Detect which cell encompasses the target text, then output its [x, y] center coordinate. 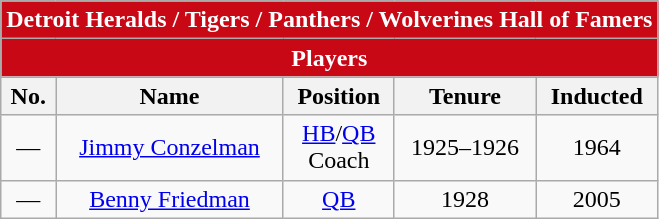
1928 [464, 199]
Benny Friedman [170, 199]
Tenure [464, 96]
Jimmy Conzelman [170, 148]
No. [28, 96]
Name [170, 96]
Detroit Heralds / Tigers / Panthers / Wolverines Hall of Famers [330, 20]
1964 [597, 148]
Players [330, 58]
Inducted [597, 96]
QB [338, 199]
Position [338, 96]
1925–1926 [464, 148]
HB/QBCoach [338, 148]
2005 [597, 199]
